Capture the cell that displays the provided text and extract its [X, Y] central coordinate. 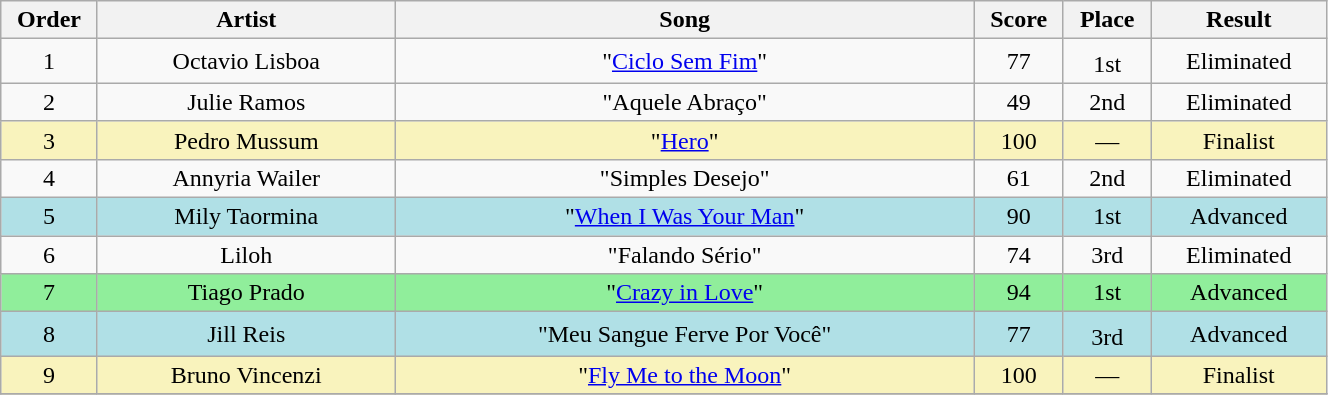
Pedro Mussum [246, 140]
"Ciclo Sem Fim" [684, 62]
"Aquele Abraço" [684, 102]
Order [49, 20]
94 [1018, 293]
7 [49, 293]
Mily Taormina [246, 217]
4 [49, 178]
Annyria Wailer [246, 178]
1 [49, 62]
"Falando Sério" [684, 255]
"Fly Me to the Moon" [684, 375]
Liloh [246, 255]
Place [1107, 20]
Song [684, 20]
3 [49, 140]
74 [1018, 255]
Julie Ramos [246, 102]
"Simples Desejo" [684, 178]
"Hero" [684, 140]
Score [1018, 20]
5 [49, 217]
Bruno Vincenzi [246, 375]
"Crazy in Love" [684, 293]
6 [49, 255]
2 [49, 102]
Result [1238, 20]
"When I Was Your Man" [684, 217]
Octavio Lisboa [246, 62]
61 [1018, 178]
8 [49, 334]
Artist [246, 20]
49 [1018, 102]
Tiago Prado [246, 293]
90 [1018, 217]
"Meu Sangue Ferve Por Você" [684, 334]
Jill Reis [246, 334]
9 [49, 375]
